Output the [x, y] coordinate of the center of the cell containing the given text.  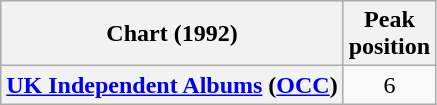
6 [389, 85]
Chart (1992) [172, 34]
UK Independent Albums (OCC) [172, 85]
Peakposition [389, 34]
